Output the (x, y) coordinate of the center of the cell containing the given text.  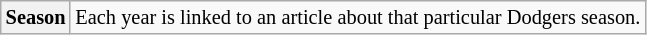
Each year is linked to an article about that particular Dodgers season. (358, 17)
Season (36, 17)
